Extract the (x, y) coordinate from the center of the cell holding the provided text.  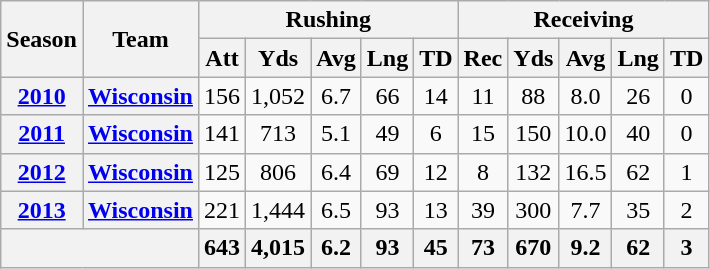
643 (222, 248)
6.4 (336, 172)
16.5 (586, 172)
8 (483, 172)
12 (436, 172)
2013 (42, 210)
713 (278, 134)
1,052 (278, 96)
73 (483, 248)
6 (436, 134)
1,444 (278, 210)
221 (222, 210)
11 (483, 96)
6.7 (336, 96)
150 (534, 134)
806 (278, 172)
6.5 (336, 210)
40 (638, 134)
125 (222, 172)
3 (686, 248)
132 (534, 172)
300 (534, 210)
9.2 (586, 248)
2010 (42, 96)
88 (534, 96)
5.1 (336, 134)
Rec (483, 58)
2011 (42, 134)
4,015 (278, 248)
Season (42, 39)
7.7 (586, 210)
14 (436, 96)
2012 (42, 172)
Rushing (328, 20)
39 (483, 210)
Team (140, 39)
35 (638, 210)
69 (387, 172)
10.0 (586, 134)
13 (436, 210)
66 (387, 96)
26 (638, 96)
Att (222, 58)
Receiving (584, 20)
15 (483, 134)
156 (222, 96)
45 (436, 248)
141 (222, 134)
8.0 (586, 96)
670 (534, 248)
6.2 (336, 248)
1 (686, 172)
2 (686, 210)
49 (387, 134)
